Output the (x, y) coordinate of the center of the cell containing the given text.  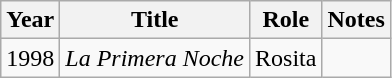
La Primera Noche (155, 58)
Rosita (286, 58)
Year (30, 20)
1998 (30, 58)
Title (155, 20)
Notes (356, 20)
Role (286, 20)
